Search for the cell housing the specified text and yield its [X, Y] center coordinate. 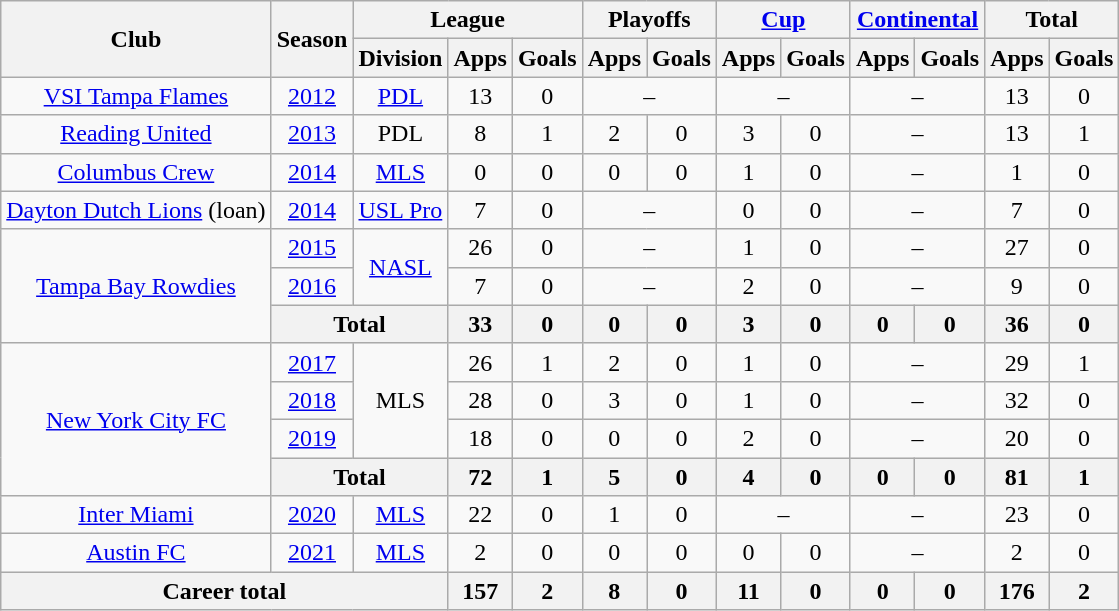
2016 [312, 286]
USL Pro [400, 210]
81 [1017, 477]
2013 [312, 134]
Division [400, 58]
5 [614, 477]
72 [480, 477]
2012 [312, 96]
157 [480, 591]
2019 [312, 438]
27 [1017, 248]
Cup [783, 20]
Dayton Dutch Lions (loan) [136, 210]
18 [480, 438]
Continental [917, 20]
2018 [312, 400]
22 [480, 515]
Austin FC [136, 553]
29 [1017, 362]
League [468, 20]
Career total [224, 591]
11 [748, 591]
176 [1017, 591]
Columbus Crew [136, 172]
Reading United [136, 134]
23 [1017, 515]
9 [1017, 286]
2017 [312, 362]
28 [480, 400]
4 [748, 477]
Season [312, 39]
2015 [312, 248]
Club [136, 39]
32 [1017, 400]
VSI Tampa Flames [136, 96]
Playoffs [649, 20]
2021 [312, 553]
Tampa Bay Rowdies [136, 286]
2020 [312, 515]
33 [480, 324]
36 [1017, 324]
Inter Miami [136, 515]
NASL [400, 267]
New York City FC [136, 419]
20 [1017, 438]
